From the cell containing the given text, extract its center point as [X, Y] coordinate. 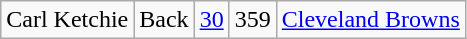
Carl Ketchie [68, 20]
Cleveland Browns [370, 20]
Back [164, 20]
359 [252, 20]
30 [212, 20]
